Return the (x, y) coordinate for the center point of the cell that contains the specified text.  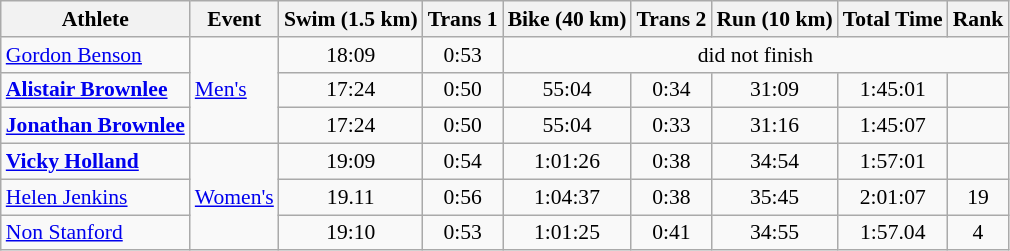
1:01:25 (568, 233)
1:01:26 (568, 162)
Non Stanford (96, 233)
Women's (234, 198)
34:55 (774, 233)
31:16 (774, 126)
0:56 (463, 197)
2:01:07 (893, 197)
Bike (40 km) (568, 19)
Gordon Benson (96, 55)
did not finish (756, 55)
19.11 (351, 197)
Event (234, 19)
0:33 (671, 126)
1:57:01 (893, 162)
1:45:01 (893, 90)
Jonathan Brownlee (96, 126)
19:09 (351, 162)
18:09 (351, 55)
Swim (1.5 km) (351, 19)
Helen Jenkins (96, 197)
1:04:37 (568, 197)
35:45 (774, 197)
Run (10 km) (774, 19)
19 (978, 197)
Vicky Holland (96, 162)
Men's (234, 90)
1:45:07 (893, 126)
Total Time (893, 19)
Rank (978, 19)
0:54 (463, 162)
Athlete (96, 19)
Trans 2 (671, 19)
19:10 (351, 233)
0:34 (671, 90)
1:57.04 (893, 233)
31:09 (774, 90)
Alistair Brownlee (96, 90)
Trans 1 (463, 19)
0:41 (671, 233)
34:54 (774, 162)
4 (978, 233)
